Find where the given text appears and provide that cell's center as (x, y) coordinate. 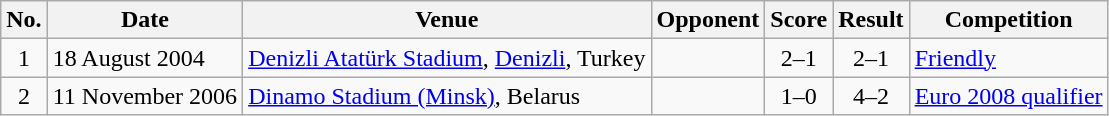
1–0 (799, 96)
Competition (1008, 20)
Date (144, 20)
1 (24, 58)
Denizli Atatürk Stadium, Denizli, Turkey (447, 58)
11 November 2006 (144, 96)
Score (799, 20)
Opponent (708, 20)
4–2 (871, 96)
2 (24, 96)
No. (24, 20)
Venue (447, 20)
Result (871, 20)
Euro 2008 qualifier (1008, 96)
18 August 2004 (144, 58)
Friendly (1008, 58)
Dinamo Stadium (Minsk), Belarus (447, 96)
